From the cell containing the given text, extract its center point as [x, y] coordinate. 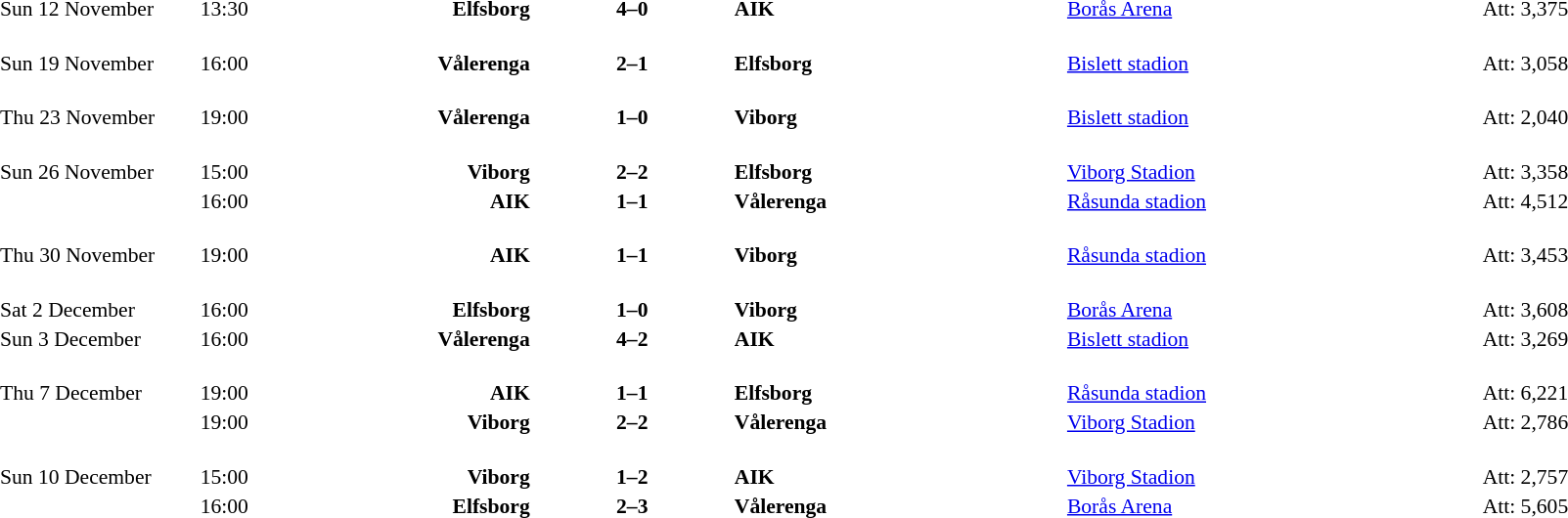
2–1 [632, 51]
4–2 [632, 338]
Borås Arena [1272, 297]
1–2 [632, 464]
